Capture the cell that displays the provided text and extract its [x, y] central coordinate. 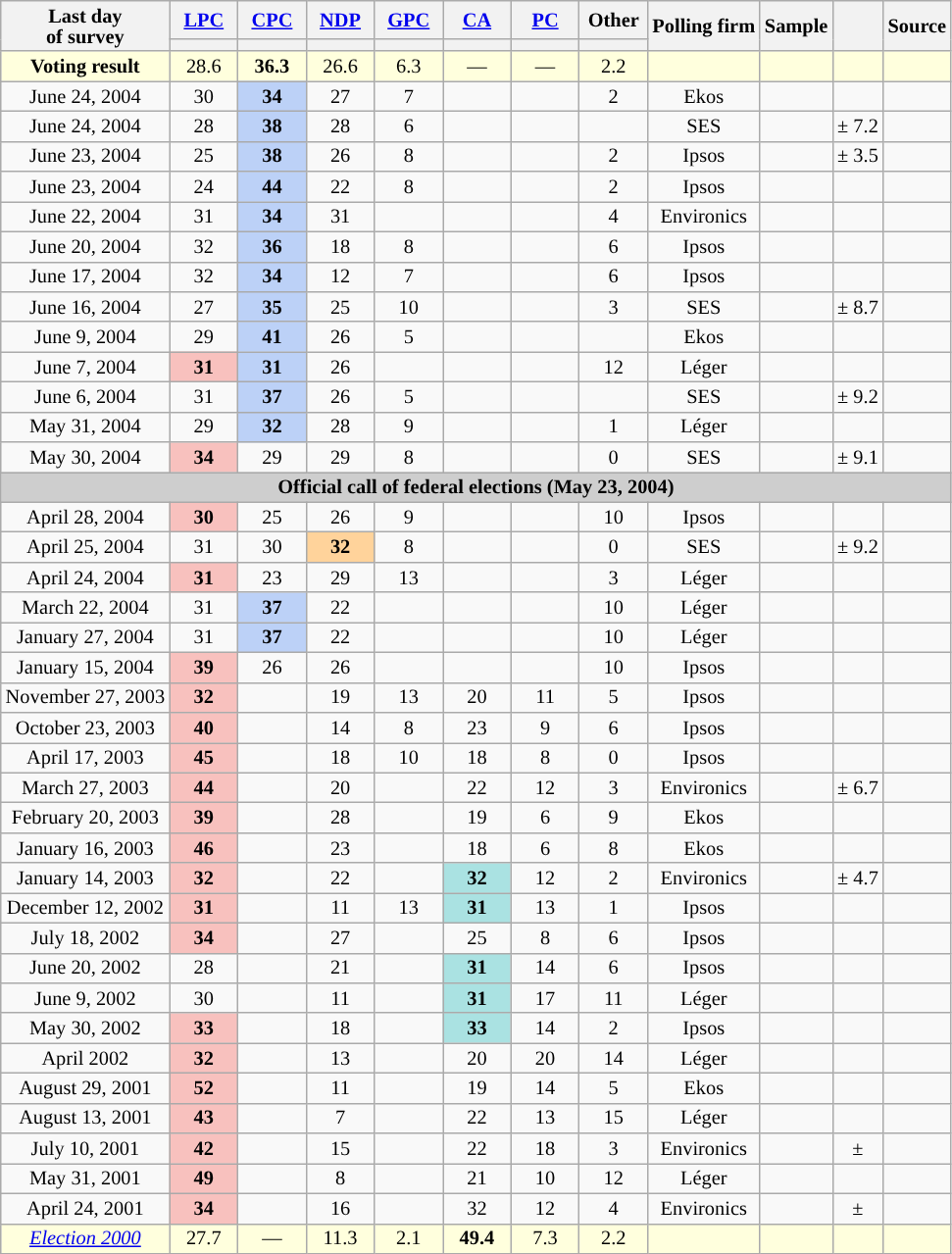
2.1 [409, 1239]
52 [204, 1088]
36 [273, 247]
6.3 [409, 67]
26.6 [340, 67]
40 [204, 727]
36.3 [273, 67]
June 17, 2004 [85, 276]
June 16, 2004 [85, 306]
April 17, 2003 [85, 757]
April 28, 2004 [85, 518]
Official call of federal elections (May 23, 2004) [476, 486]
27.7 [204, 1239]
CA [477, 20]
41 [273, 337]
24 [204, 186]
PC [545, 20]
NDP [340, 20]
January 15, 2004 [85, 667]
June 22, 2004 [85, 216]
43 [204, 1118]
April 25, 2004 [85, 547]
16 [340, 1208]
Other [614, 20]
January 27, 2004 [85, 637]
June 7, 2004 [85, 367]
July 10, 2001 [85, 1149]
December 12, 2002 [85, 908]
± 9.1 [857, 457]
April 2002 [85, 1059]
May 31, 2001 [85, 1179]
August 13, 2001 [85, 1118]
± 3.5 [857, 157]
Voting result [85, 67]
April 24, 2004 [85, 577]
± 4.7 [857, 878]
June 9, 2004 [85, 337]
May 30, 2004 [85, 457]
June 20, 2004 [85, 247]
June 9, 2002 [85, 998]
Polling firm [704, 25]
March 22, 2004 [85, 608]
GPC [409, 20]
March 27, 2003 [85, 788]
LPC [204, 20]
49 [204, 1179]
17 [545, 998]
Last day of survey [85, 25]
46 [204, 847]
November 27, 2003 [85, 698]
February 20, 2003 [85, 818]
Sample [796, 25]
August 29, 2001 [85, 1088]
May 31, 2004 [85, 427]
Election 2000 [85, 1239]
7.3 [545, 1239]
35 [273, 306]
± 8.7 [857, 306]
28.6 [204, 67]
May 30, 2002 [85, 1028]
CPC [273, 20]
January 14, 2003 [85, 878]
April 24, 2001 [85, 1208]
± 7.2 [857, 125]
42 [204, 1149]
June 20, 2002 [85, 969]
± 6.7 [857, 788]
July 18, 2002 [85, 937]
June 6, 2004 [85, 396]
Source [918, 25]
October 23, 2003 [85, 727]
49.4 [477, 1239]
45 [204, 757]
January 16, 2003 [85, 847]
11.3 [340, 1239]
